Find where the given text appears and provide that cell's center as [x, y] coordinate. 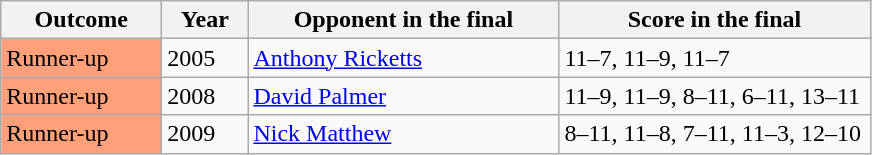
11–7, 11–9, 11–7 [714, 58]
2005 [205, 58]
11–9, 11–9, 8–11, 6–11, 13–11 [714, 96]
Opponent in the final [404, 20]
Year [205, 20]
Score in the final [714, 20]
David Palmer [404, 96]
Anthony Ricketts [404, 58]
Nick Matthew [404, 134]
2008 [205, 96]
8–11, 11–8, 7–11, 11–3, 12–10 [714, 134]
2009 [205, 134]
Outcome [82, 20]
